Identify which cell holds the provided text, then report its [x, y] central coordinate. 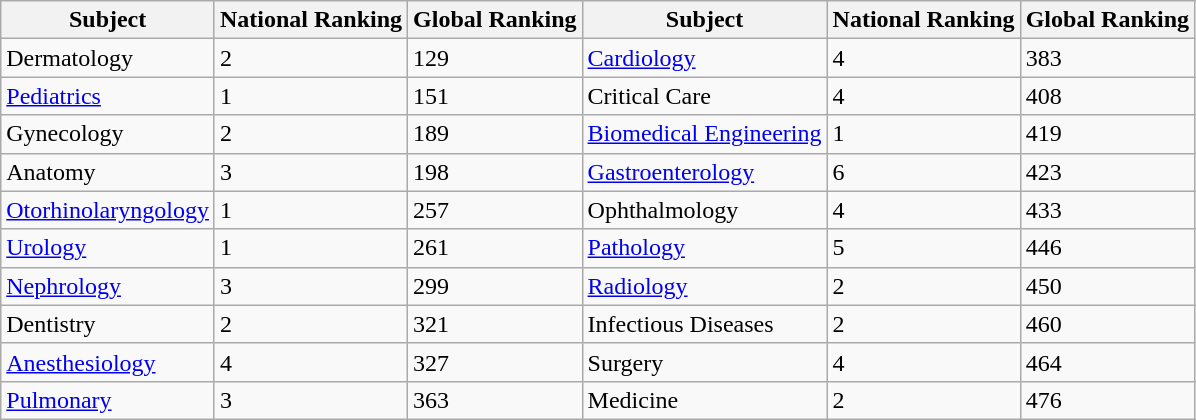
129 [495, 58]
Medicine [704, 400]
327 [495, 362]
419 [1107, 134]
151 [495, 96]
Gastroenterology [704, 172]
Pathology [704, 248]
464 [1107, 362]
446 [1107, 248]
Pulmonary [108, 400]
Anesthesiology [108, 362]
189 [495, 134]
450 [1107, 286]
460 [1107, 324]
433 [1107, 210]
Gynecology [108, 134]
383 [1107, 58]
Dermatology [108, 58]
Infectious Diseases [704, 324]
408 [1107, 96]
Anatomy [108, 172]
Surgery [704, 362]
Otorhinolaryngology [108, 210]
257 [495, 210]
Critical Care [704, 96]
Nephrology [108, 286]
5 [924, 248]
Urology [108, 248]
476 [1107, 400]
423 [1107, 172]
Pediatrics [108, 96]
Dentistry [108, 324]
299 [495, 286]
Cardiology [704, 58]
Radiology [704, 286]
363 [495, 400]
261 [495, 248]
Ophthalmology [704, 210]
321 [495, 324]
Biomedical Engineering [704, 134]
6 [924, 172]
198 [495, 172]
